Detect which cell encompasses the target text, then output its (x, y) center coordinate. 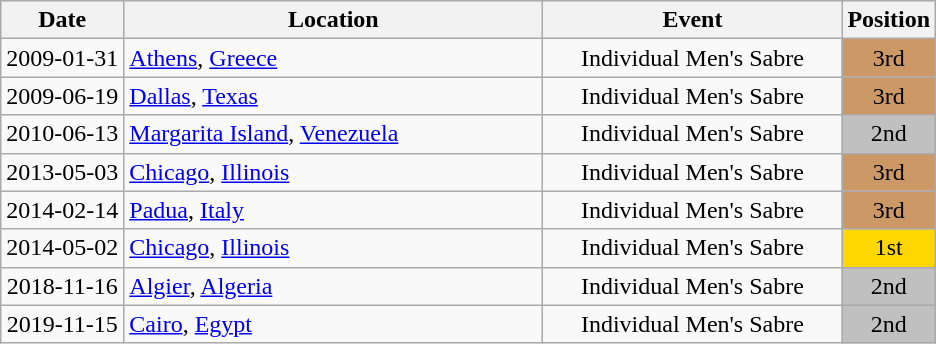
2014-05-02 (62, 248)
2013-05-03 (62, 172)
2009-01-31 (62, 58)
Dallas, Texas (334, 96)
Cairo, Egypt (334, 324)
2018-11-16 (62, 286)
2014-02-14 (62, 210)
Event (692, 20)
2010-06-13 (62, 134)
Margarita Island, Venezuela (334, 134)
Date (62, 20)
Algier, Algeria (334, 286)
Location (334, 20)
Athens, Greece (334, 58)
1st (889, 248)
Position (889, 20)
Padua, Italy (334, 210)
2009-06-19 (62, 96)
2019-11-15 (62, 324)
